Return (x, y) of the center of cell containing provided text 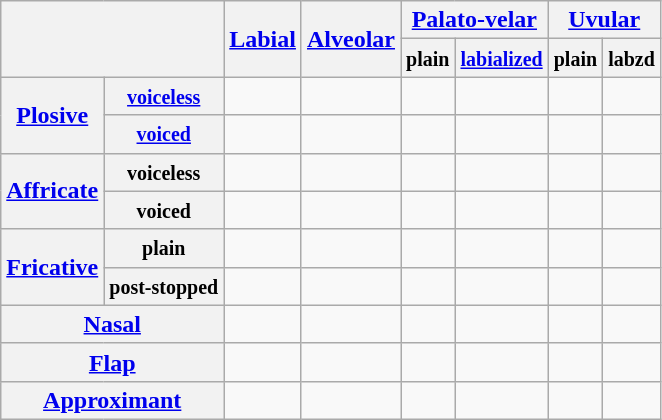
post-stopped (164, 286)
Uvular (604, 20)
labialized (502, 58)
Palato-velar (475, 20)
Plosive (52, 115)
Flap (112, 362)
labzd (632, 58)
Alveolar (350, 39)
Labial (263, 39)
Nasal (112, 324)
Affricate (52, 191)
Fricative (52, 267)
Approximant (112, 400)
